Return (X, Y) of the center of cell containing provided text 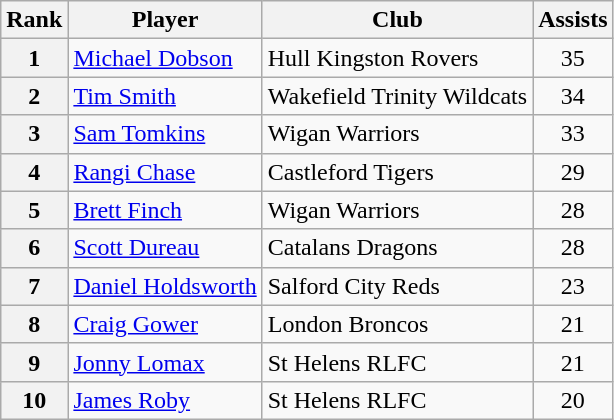
1 (34, 58)
Salford City Reds (397, 286)
5 (34, 210)
London Broncos (397, 324)
6 (34, 248)
Catalans Dragons (397, 248)
3 (34, 134)
35 (573, 58)
Brett Finch (165, 210)
James Roby (165, 400)
Daniel Holdsworth (165, 286)
Craig Gower (165, 324)
Club (397, 20)
Tim Smith (165, 96)
Wakefield Trinity Wildcats (397, 96)
34 (573, 96)
9 (34, 362)
7 (34, 286)
33 (573, 134)
Hull Kingston Rovers (397, 58)
2 (34, 96)
Scott Dureau (165, 248)
Rangi Chase (165, 172)
Rank (34, 20)
4 (34, 172)
8 (34, 324)
29 (573, 172)
Sam Tomkins (165, 134)
Michael Dobson (165, 58)
Castleford Tigers (397, 172)
10 (34, 400)
20 (573, 400)
Jonny Lomax (165, 362)
Assists (573, 20)
Player (165, 20)
23 (573, 286)
